Determine the (X, Y) coordinate at the center of the cell enclosing the given text.  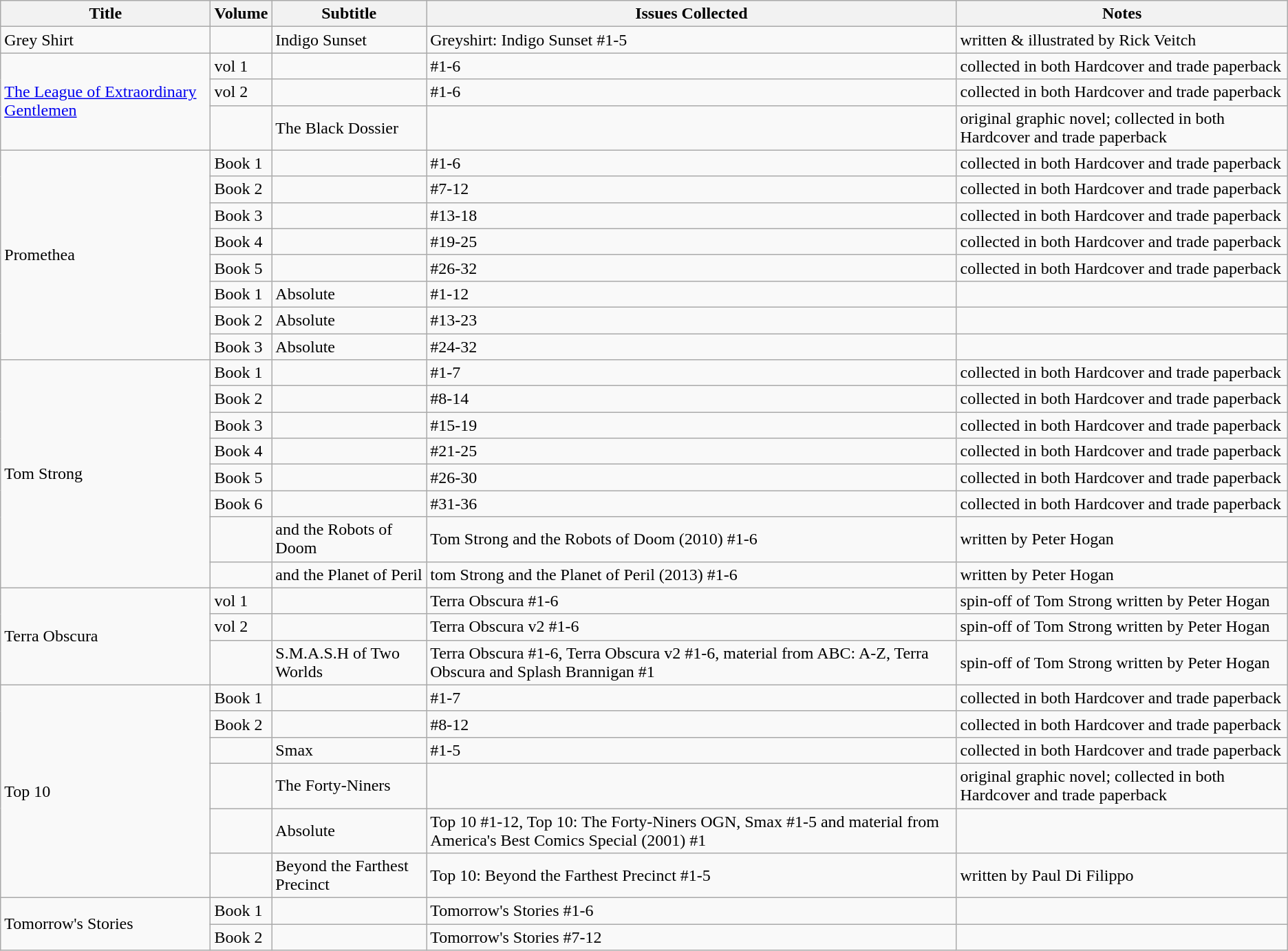
#13-18 (691, 215)
#13-23 (691, 320)
Terra Obscura #1-6 (691, 601)
Tomorrow's Stories #1-6 (691, 911)
tom Strong and the Planet of Peril (2013) #1-6 (691, 575)
Terra Obscura (106, 636)
The Black Dossier (350, 128)
The League of Extraordinary Gentlemen (106, 102)
#1-5 (691, 750)
Smax (350, 750)
Terra Obscura v2 #1-6 (691, 627)
#1-12 (691, 294)
Terra Obscura #1-6, Terra Obscura v2 #1-6, material from ABC: A-Z, Terra Obscura and Splash Brannigan #1 (691, 662)
Book 6 (241, 504)
Tom Strong and the Robots of Doom (2010) #1-6 (691, 539)
#8-14 (691, 399)
Tomorrow's Stories (106, 924)
Greyshirt: Indigo Sunset #1-5 (691, 40)
Top 10: Beyond the Farthest Precinct #1-5 (691, 875)
Notes (1121, 14)
#24-32 (691, 346)
Volume (241, 14)
Top 10 (106, 791)
written by Paul Di Filippo (1121, 875)
#26-32 (691, 268)
Promethea (106, 255)
#26-30 (691, 478)
Beyond the Farthest Precinct (350, 875)
#8-12 (691, 724)
#21-25 (691, 451)
The Forty-Niners (350, 786)
Top 10 #1-12, Top 10: The Forty-Niners OGN, Smax #1-5 and material from America's Best Comics Special (2001) #1 (691, 830)
and the Robots of Doom (350, 539)
#19-25 (691, 242)
#7-12 (691, 189)
Indigo Sunset (350, 40)
Grey Shirt (106, 40)
Subtitle (350, 14)
S.M.A.S.H of Two Worlds (350, 662)
#15-19 (691, 425)
Issues Collected (691, 14)
Tom Strong (106, 474)
and the Planet of Peril (350, 575)
Tomorrow's Stories #7-12 (691, 937)
written & illustrated by Rick Veitch (1121, 40)
#31-36 (691, 504)
Title (106, 14)
